Find where the given text appears and provide that cell's center as (x, y) coordinate. 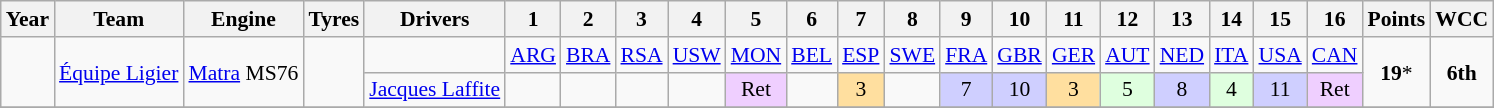
MON (756, 55)
NED (1182, 55)
13 (1182, 19)
Jacques Laffite (434, 90)
12 (1127, 19)
2 (588, 19)
15 (1280, 19)
WCC (1462, 19)
SWE (912, 55)
6th (1462, 72)
FRA (966, 55)
Matra MS76 (243, 72)
16 (1335, 19)
GBR (1020, 55)
USA (1280, 55)
9 (966, 19)
1 (533, 19)
GER (1074, 55)
BRA (588, 55)
Team (118, 19)
6 (812, 19)
Year (28, 19)
Équipe Ligier (118, 72)
BEL (812, 55)
Drivers (434, 19)
Engine (243, 19)
USW (697, 55)
14 (1231, 19)
ARG (533, 55)
RSA (641, 55)
ESP (860, 55)
Points (1397, 19)
19* (1397, 72)
AUT (1127, 55)
CAN (1335, 55)
Tyres (334, 19)
ITA (1231, 55)
